Search for the cell housing the specified text and yield its [x, y] center coordinate. 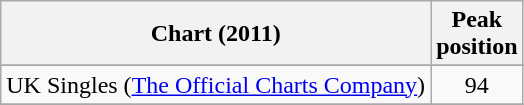
94 [477, 85]
Peakposition [477, 34]
Chart (2011) [216, 34]
UK Singles (The Official Charts Company) [216, 85]
